Pinpoint the cell where the given text exists, returning its [X, Y] midpoint coordinate. 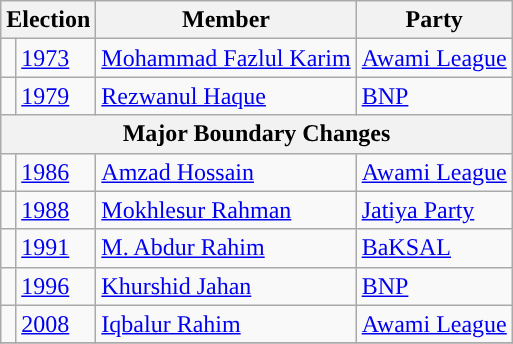
1996 [56, 286]
M. Abdur Rahim [226, 248]
Iqbalur Rahim [226, 324]
Khurshid Jahan [226, 286]
1979 [56, 96]
Rezwanul Haque [226, 96]
Party [434, 20]
Amzad Hossain [226, 172]
Mokhlesur Rahman [226, 210]
Major Boundary Changes [257, 134]
Mohammad Fazlul Karim [226, 58]
1991 [56, 248]
Election [48, 20]
1988 [56, 210]
2008 [56, 324]
Jatiya Party [434, 210]
1986 [56, 172]
BaKSAL [434, 248]
Member [226, 20]
1973 [56, 58]
